Return the (X, Y) coordinate for the center point of the cell that contains the specified text.  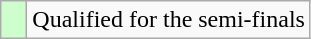
Qualified for the semi-finals (169, 20)
